For the text-containing cell, return its midpoint in [X, Y] coordinate format. 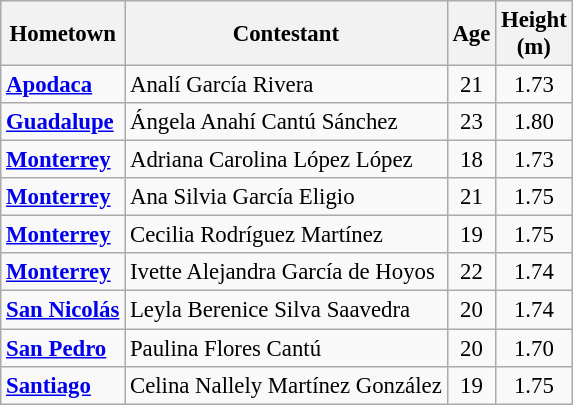
22 [472, 273]
Hometown [63, 34]
18 [472, 160]
Guadalupe [63, 122]
Analí García Rivera [286, 85]
Santiago [63, 385]
San Pedro [63, 348]
Apodaca [63, 85]
Height (m) [534, 34]
Adriana Carolina López López [286, 160]
1.70 [534, 348]
Contestant [286, 34]
23 [472, 122]
Paulina Flores Cantú [286, 348]
Leyla Berenice Silva Saavedra [286, 310]
San Nicolás [63, 310]
Ángela Anahí Cantú Sánchez [286, 122]
1.80 [534, 122]
Cecilia Rodríguez Martínez [286, 235]
Ivette Alejandra García de Hoyos [286, 273]
Ana Silvia García Eligio [286, 197]
Celina Nallely Martínez González [286, 385]
Age [472, 34]
